Determine the [x, y] coordinate at the center of the cell enclosing the given text.  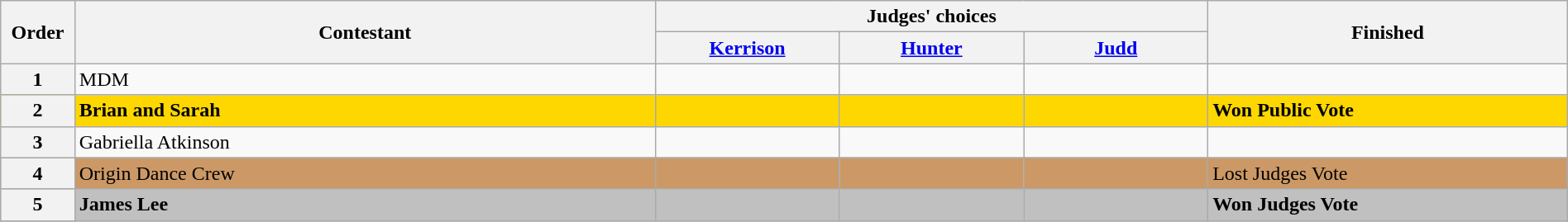
3 [38, 142]
Judges' choices [931, 17]
Won Public Vote [1388, 111]
Finished [1388, 32]
Hunter [931, 48]
Lost Judges Vote [1388, 173]
Kerrison [748, 48]
Won Judges Vote [1388, 205]
5 [38, 205]
James Lee [365, 205]
Order [38, 32]
2 [38, 111]
Origin Dance Crew [365, 173]
MDM [365, 79]
Brian and Sarah [365, 111]
Judd [1116, 48]
1 [38, 79]
Contestant [365, 32]
4 [38, 173]
Gabriella Atkinson [365, 142]
